Capture the cell that displays the provided text and extract its (x, y) central coordinate. 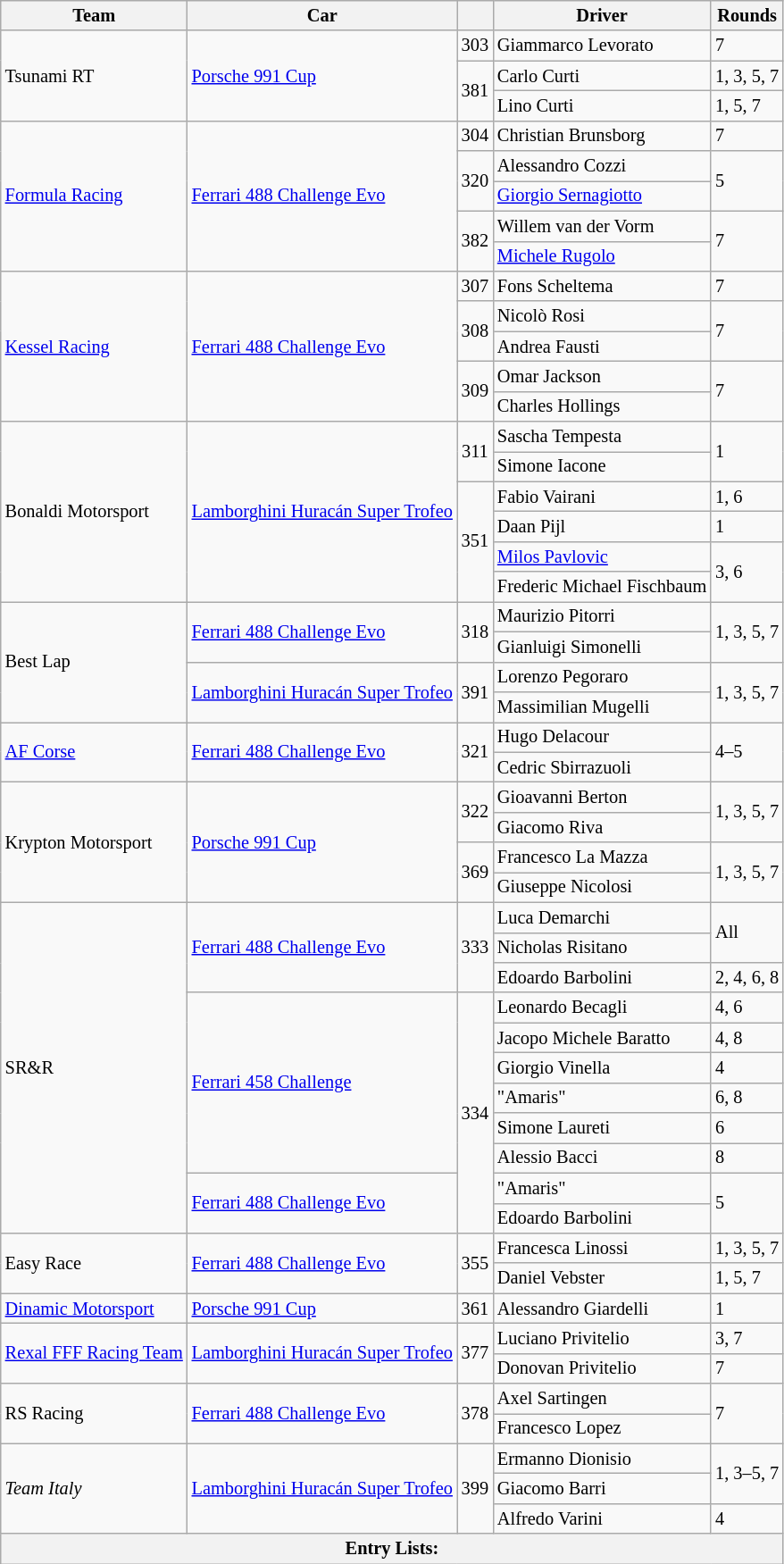
6, 8 (746, 1098)
Milos Pavlovic (602, 556)
Lino Curti (602, 105)
6 (746, 1128)
Frederic Michael Fischbaum (602, 587)
Alfredo Varini (602, 1518)
Team (95, 15)
Giammarco Levorato (602, 46)
322 (475, 811)
Simone Laureti (602, 1128)
3, 7 (746, 1338)
Francesco Lopez (602, 1428)
Team Italy (95, 1488)
Fabio Vairani (602, 497)
Fons Scheltema (602, 286)
Charles Hollings (602, 406)
4–5 (746, 752)
Omar Jackson (602, 376)
RS Racing (95, 1413)
Lorenzo Pegoraro (602, 677)
Daan Pijl (602, 526)
SR&R (95, 1067)
Formula Racing (95, 196)
318 (475, 631)
Daniel Vebster (602, 1278)
333 (475, 947)
Giorgio Vinella (602, 1067)
Easy Race (95, 1263)
Christian Brunsborg (602, 136)
Gioavanni Berton (602, 797)
Cedric Sbirrazuoli (602, 767)
381 (475, 91)
Giacomo Barri (602, 1489)
369 (475, 872)
307 (475, 286)
Nicolò Rosi (602, 316)
Alessandro Cozzi (602, 166)
Gianluigi Simonelli (602, 647)
8 (746, 1158)
311 (475, 452)
355 (475, 1263)
Rounds (746, 15)
Jacopo Michele Baratto (602, 1038)
Car (322, 15)
Alessandro Giardelli (602, 1309)
Ermanno Dionisio (602, 1459)
Giacomo Riva (602, 827)
4, 8 (746, 1038)
Rexal FFF Racing Team (95, 1352)
All (746, 933)
Alessio Bacci (602, 1158)
351 (475, 541)
Kessel Racing (95, 346)
Willem van der Vorm (602, 226)
Simone Iacone (602, 466)
AF Corse (95, 752)
Michele Rugolo (602, 256)
377 (475, 1352)
Luca Demarchi (602, 917)
Francesco La Mazza (602, 857)
361 (475, 1309)
Donovan Privitelio (602, 1368)
309 (475, 391)
2, 4, 6, 8 (746, 977)
382 (475, 241)
304 (475, 136)
308 (475, 330)
Luciano Privitelio (602, 1338)
Leonardo Becagli (602, 1008)
Massimilian Mugelli (602, 707)
1, 3–5, 7 (746, 1474)
Sascha Tempesta (602, 437)
321 (475, 752)
Driver (602, 15)
Giorgio Sernagiotto (602, 196)
Andrea Fausti (602, 347)
Best Lap (95, 661)
Carlo Curti (602, 76)
Krypton Motorsport (95, 841)
Francesca Linossi (602, 1248)
303 (475, 46)
Tsunami RT (95, 75)
3, 6 (746, 572)
391 (475, 691)
320 (475, 180)
334 (475, 1113)
399 (475, 1488)
Nicholas Risitano (602, 948)
Bonaldi Motorsport (95, 512)
Ferrari 458 Challenge (322, 1083)
378 (475, 1413)
Entry Lists: (392, 1549)
Hugo Delacour (602, 737)
Axel Sartingen (602, 1399)
Dinamic Motorsport (95, 1309)
4, 6 (746, 1008)
Giuseppe Nicolosi (602, 887)
Maurizio Pitorri (602, 616)
1, 6 (746, 497)
